Search for the cell housing the specified text and yield its [X, Y] center coordinate. 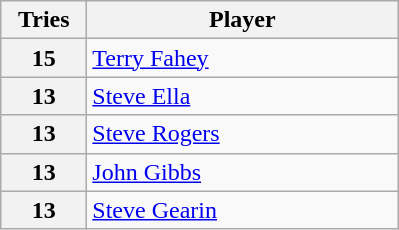
Steve Ella [242, 96]
Terry Fahey [242, 58]
Player [242, 20]
Steve Gearin [242, 210]
Steve Rogers [242, 134]
15 [44, 58]
Tries [44, 20]
John Gibbs [242, 172]
